Determine the [X, Y] coordinate at the center of the cell enclosing the given text.  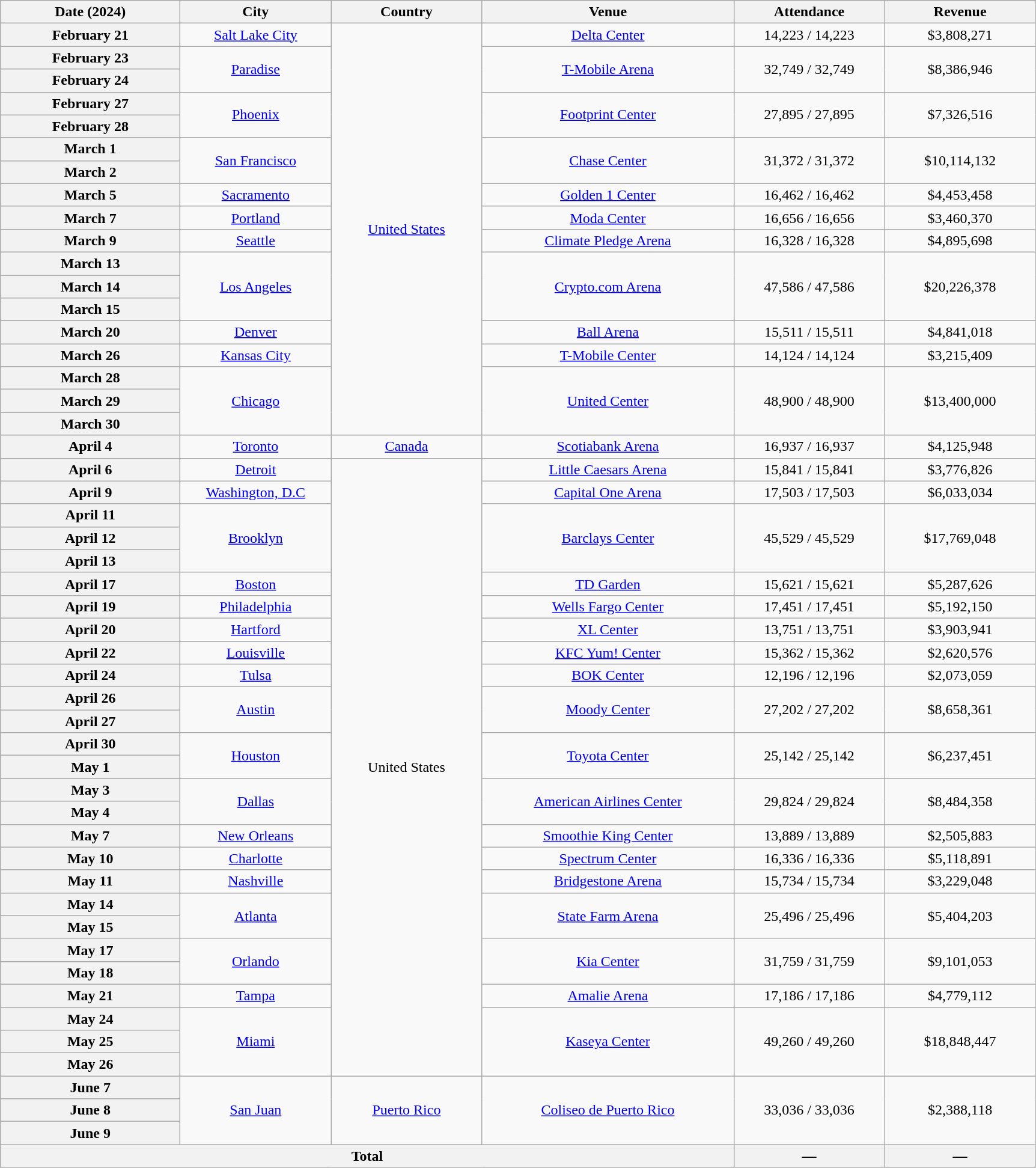
17,503 / 17,503 [809, 492]
Salt Lake City [256, 35]
Footprint Center [608, 115]
Phoenix [256, 115]
May 4 [90, 813]
$4,895,698 [960, 240]
$10,114,132 [960, 161]
City [256, 12]
Climate Pledge Arena [608, 240]
San Juan [256, 1110]
Attendance [809, 12]
15,841 / 15,841 [809, 469]
$4,841,018 [960, 332]
$2,620,576 [960, 652]
T-Mobile Center [608, 355]
15,362 / 15,362 [809, 652]
April 19 [90, 607]
May 18 [90, 973]
Smoothie King Center [608, 836]
$3,903,941 [960, 629]
April 17 [90, 584]
16,336 / 16,336 [809, 858]
$3,460,370 [960, 218]
Hartford [256, 629]
Canada [406, 447]
March 9 [90, 240]
Seattle [256, 240]
Little Caesars Arena [608, 469]
12,196 / 12,196 [809, 676]
13,889 / 13,889 [809, 836]
$5,118,891 [960, 858]
49,260 / 49,260 [809, 1042]
$20,226,378 [960, 286]
Dallas [256, 801]
May 14 [90, 904]
May 21 [90, 995]
$8,386,946 [960, 69]
April 22 [90, 652]
$5,404,203 [960, 916]
Capital One Arena [608, 492]
April 24 [90, 676]
Denver [256, 332]
$2,073,059 [960, 676]
March 30 [90, 424]
March 1 [90, 149]
25,496 / 25,496 [809, 916]
Detroit [256, 469]
Charlotte [256, 858]
Boston [256, 584]
Paradise [256, 69]
$4,453,458 [960, 195]
29,824 / 29,824 [809, 801]
15,511 / 15,511 [809, 332]
31,372 / 31,372 [809, 161]
May 10 [90, 858]
Scotiabank Arena [608, 447]
13,751 / 13,751 [809, 629]
Atlanta [256, 916]
16,328 / 16,328 [809, 240]
April 26 [90, 699]
Austin [256, 710]
Philadelphia [256, 607]
May 26 [90, 1065]
15,621 / 15,621 [809, 584]
March 5 [90, 195]
Kaseya Center [608, 1042]
March 7 [90, 218]
Portland [256, 218]
May 17 [90, 950]
Sacramento [256, 195]
February 27 [90, 103]
April 30 [90, 744]
April 9 [90, 492]
$3,215,409 [960, 355]
17,451 / 17,451 [809, 607]
June 7 [90, 1087]
Total [367, 1156]
$2,505,883 [960, 836]
March 28 [90, 378]
Tampa [256, 995]
February 23 [90, 58]
Brooklyn [256, 538]
Toronto [256, 447]
May 15 [90, 927]
KFC Yum! Center [608, 652]
$6,033,034 [960, 492]
Houston [256, 756]
XL Center [608, 629]
March 29 [90, 401]
Kansas City [256, 355]
16,656 / 16,656 [809, 218]
$8,658,361 [960, 710]
May 1 [90, 767]
$5,192,150 [960, 607]
American Airlines Center [608, 801]
Venue [608, 12]
April 27 [90, 721]
Puerto Rico [406, 1110]
April 12 [90, 538]
15,734 / 15,734 [809, 881]
Crypto.com Arena [608, 286]
Amalie Arena [608, 995]
February 28 [90, 126]
31,759 / 31,759 [809, 961]
16,462 / 16,462 [809, 195]
May 24 [90, 1019]
May 11 [90, 881]
25,142 / 25,142 [809, 756]
Date (2024) [90, 12]
June 9 [90, 1133]
$18,848,447 [960, 1042]
Spectrum Center [608, 858]
San Francisco [256, 161]
14,223 / 14,223 [809, 35]
Ball Arena [608, 332]
32,749 / 32,749 [809, 69]
Louisville [256, 652]
$2,388,118 [960, 1110]
$5,287,626 [960, 584]
April 4 [90, 447]
Delta Center [608, 35]
March 13 [90, 263]
T-Mobile Arena [608, 69]
May 25 [90, 1042]
Chase Center [608, 161]
New Orleans [256, 836]
April 6 [90, 469]
17,186 / 17,186 [809, 995]
16,937 / 16,937 [809, 447]
Kia Center [608, 961]
Los Angeles [256, 286]
June 8 [90, 1110]
May 7 [90, 836]
47,586 / 47,586 [809, 286]
$3,808,271 [960, 35]
Chicago [256, 401]
March 20 [90, 332]
February 24 [90, 81]
April 20 [90, 629]
$17,769,048 [960, 538]
Orlando [256, 961]
48,900 / 48,900 [809, 401]
Miami [256, 1042]
Nashville [256, 881]
United Center [608, 401]
March 14 [90, 287]
$13,400,000 [960, 401]
14,124 / 14,124 [809, 355]
April 13 [90, 561]
$4,779,112 [960, 995]
BOK Center [608, 676]
Bridgestone Arena [608, 881]
Moda Center [608, 218]
Toyota Center [608, 756]
27,202 / 27,202 [809, 710]
May 3 [90, 790]
45,529 / 45,529 [809, 538]
Wells Fargo Center [608, 607]
$7,326,516 [960, 115]
Washington, D.C [256, 492]
TD Garden [608, 584]
$9,101,053 [960, 961]
$3,776,826 [960, 469]
$3,229,048 [960, 881]
Barclays Center [608, 538]
March 15 [90, 310]
Tulsa [256, 676]
Country [406, 12]
April 11 [90, 515]
March 2 [90, 172]
$6,237,451 [960, 756]
Revenue [960, 12]
Golden 1 Center [608, 195]
27,895 / 27,895 [809, 115]
March 26 [90, 355]
Moody Center [608, 710]
$4,125,948 [960, 447]
$8,484,358 [960, 801]
33,036 / 33,036 [809, 1110]
Coliseo de Puerto Rico [608, 1110]
February 21 [90, 35]
State Farm Arena [608, 916]
